Return the [x, y] coordinate for the center point of the cell that contains the specified text.  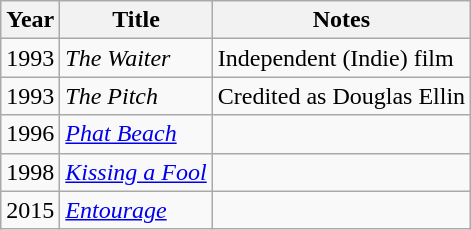
1996 [30, 134]
Notes [341, 20]
Title [136, 20]
Independent (Indie) film [341, 58]
Entourage [136, 210]
2015 [30, 210]
Phat Beach [136, 134]
The Waiter [136, 58]
1998 [30, 172]
Credited as Douglas Ellin [341, 96]
Year [30, 20]
Kissing a Fool [136, 172]
The Pitch [136, 96]
